For the text-containing cell, return its midpoint in (X, Y) coordinate format. 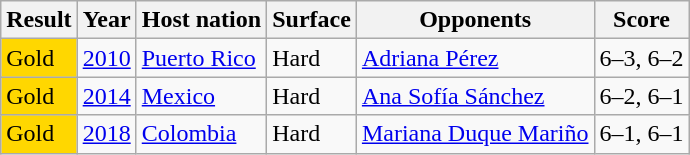
2018 (106, 134)
Opponents (475, 20)
2010 (106, 58)
Host nation (201, 20)
2014 (106, 96)
Mariana Duque Mariño (475, 134)
Puerto Rico (201, 58)
Ana Sofía Sánchez (475, 96)
Mexico (201, 96)
6–1, 6–1 (642, 134)
Colombia (201, 134)
6–3, 6–2 (642, 58)
Year (106, 20)
Adriana Pérez (475, 58)
Result (39, 20)
Surface (312, 20)
Score (642, 20)
6–2, 6–1 (642, 96)
